Determine the (X, Y) coordinate at the center of the cell enclosing the given text.  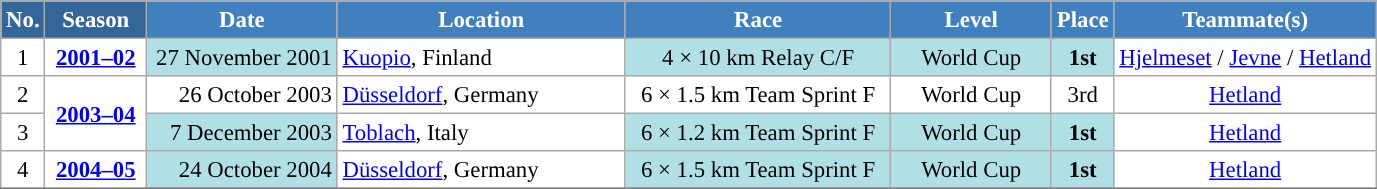
Season (96, 20)
Location (481, 20)
Kuopio, Finland (481, 58)
2 (23, 95)
4 (23, 170)
24 October 2004 (242, 170)
Teammate(s) (1245, 20)
Race (758, 20)
6 × 1.2 km Team Sprint F (758, 133)
Date (242, 20)
7 December 2003 (242, 133)
27 November 2001 (242, 58)
3rd (1082, 95)
3 (23, 133)
26 October 2003 (242, 95)
1 (23, 58)
4 × 10 km Relay C/F (758, 58)
Place (1082, 20)
Toblach, Italy (481, 133)
Hjelmeset / Jevne / Hetland (1245, 58)
Level (972, 20)
2003–04 (96, 114)
2001–02 (96, 58)
2004–05 (96, 170)
No. (23, 20)
